Return the (x, y) coordinate for the center point of the cell that contains the specified text.  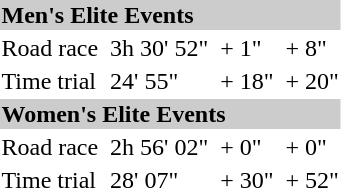
2h 56' 02" (160, 147)
3h 30' 52" (160, 48)
+ 20" (312, 81)
+ 8" (312, 48)
Men's Elite Events (170, 15)
Women's Elite Events (170, 114)
24' 55" (160, 81)
+ 1" (247, 48)
Time trial (50, 81)
+ 18" (247, 81)
